Identify which cell holds the provided text, then report its [X, Y] central coordinate. 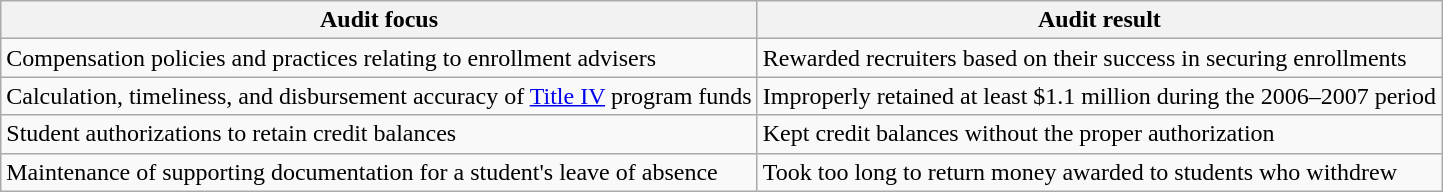
Calculation, timeliness, and disbursement accuracy of Title IV program funds [379, 96]
Student authorizations to retain credit balances [379, 134]
Kept credit balances without the proper authorization [1099, 134]
Maintenance of supporting documentation for a student's leave of absence [379, 172]
Took too long to return money awarded to students who withdrew [1099, 172]
Audit focus [379, 20]
Compensation policies and practices relating to enrollment advisers [379, 58]
Improperly retained at least $1.1 million during the 2006–2007 period [1099, 96]
Rewarded recruiters based on their success in securing enrollments [1099, 58]
Audit result [1099, 20]
